Capture the cell that displays the provided text and extract its (X, Y) central coordinate. 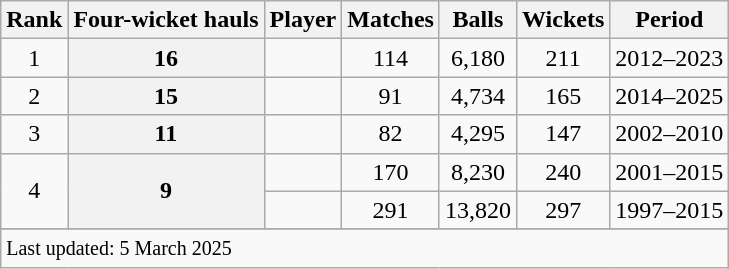
4,295 (478, 134)
2014–2025 (670, 96)
6,180 (478, 58)
Matches (391, 20)
4 (34, 191)
Last updated: 5 March 2025 (365, 248)
Period (670, 20)
16 (166, 58)
Four-wicket hauls (166, 20)
2001–2015 (670, 172)
291 (391, 210)
114 (391, 58)
2 (34, 96)
165 (562, 96)
Player (303, 20)
1 (34, 58)
Balls (478, 20)
91 (391, 96)
147 (562, 134)
170 (391, 172)
Rank (34, 20)
13,820 (478, 210)
297 (562, 210)
9 (166, 191)
2012–2023 (670, 58)
82 (391, 134)
2002–2010 (670, 134)
3 (34, 134)
240 (562, 172)
11 (166, 134)
15 (166, 96)
Wickets (562, 20)
8,230 (478, 172)
1997–2015 (670, 210)
211 (562, 58)
4,734 (478, 96)
